Determine the [x, y] coordinate at the center of the cell enclosing the given text.  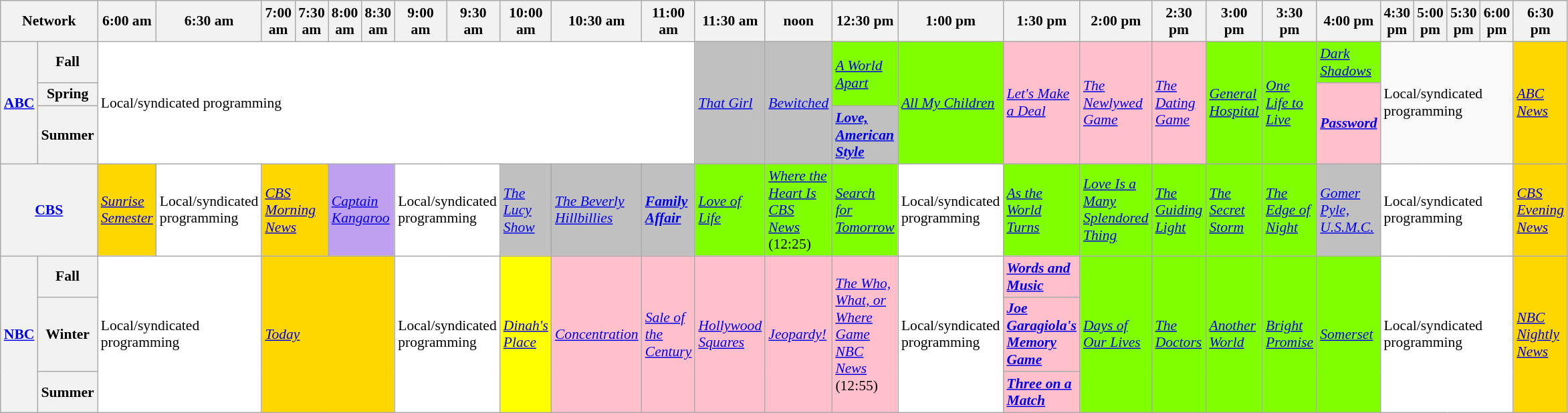
Password [1348, 123]
1:30 pm [1041, 21]
6:30 am [209, 21]
Winter [67, 334]
Bright Promise [1289, 334]
2:30 pm [1180, 21]
Three on a Match [1041, 393]
8:00 am [345, 21]
Days of Our Lives [1116, 334]
Family Affair [669, 211]
12:30 pm [865, 21]
1:00 pm [951, 21]
4:30 pm [1397, 21]
Love, American Style [865, 135]
noon [798, 21]
Dinah's Place [526, 334]
Jeopardy! [798, 334]
6:00 am [127, 21]
Where the Heart IsCBS News (12:25) [798, 211]
9:30 am [473, 21]
Love of Life [730, 211]
4:00 pm [1348, 21]
6:30 pm [1541, 21]
The Edge of Night [1289, 211]
Spring [67, 94]
The Guiding Light [1180, 211]
5:00 pm [1430, 21]
7:00 am [278, 21]
5:30 pm [1464, 21]
ABC News [1541, 103]
9:00 am [421, 21]
CBS [49, 211]
Captain Kangaroo [361, 211]
8:30 am [378, 21]
A World Apart [865, 74]
NBC Nightly News [1541, 334]
Gomer Pyle, U.S.M.C. [1348, 211]
The Doctors [1180, 334]
One Life to Live [1289, 103]
The Lucy Show [526, 211]
Somerset [1348, 334]
The Secret Storm [1234, 211]
All My Children [951, 103]
2:00 pm [1116, 21]
Hollywood Squares [730, 334]
6:00 pm [1497, 21]
Search for Tomorrow [865, 211]
Dark Shadows [1348, 61]
CBS Morning News [294, 211]
The Dating Game [1180, 103]
Today [328, 334]
The Who, What, or Where GameNBC News (12:55) [865, 334]
The Beverly Hillbillies [596, 211]
Words and Music [1041, 277]
Let's Make a Deal [1041, 103]
Bewitched [798, 103]
Another World [1234, 334]
10:00 am [526, 21]
10:30 am [596, 21]
General Hospital [1234, 103]
11:30 am [730, 21]
Sale of the Century [669, 334]
7:30 am [312, 21]
As the World Turns [1041, 211]
3:30 pm [1289, 21]
Network [49, 21]
Concentration [596, 334]
The Newlywed Game [1116, 103]
11:00 am [669, 21]
Joe Garagiola's Memory Game [1041, 334]
ABC [19, 103]
3:00 pm [1234, 21]
That Girl [730, 103]
NBC [19, 334]
CBS Evening News [1541, 211]
Love Is a Many Splendored Thing [1116, 211]
Sunrise Semester [127, 211]
